Locate the cell with the specified text and output its [X, Y] center coordinate. 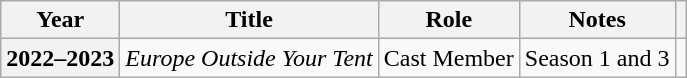
Role [448, 20]
Cast Member [448, 58]
Title [249, 20]
2022–2023 [60, 58]
Europe Outside Your Tent [249, 58]
Season 1 and 3 [597, 58]
Year [60, 20]
Notes [597, 20]
